Output the (X, Y) coordinate of the center of the cell containing the given text.  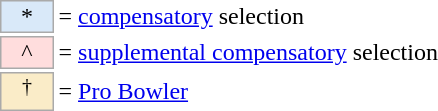
^ (27, 52)
† (27, 92)
* (27, 16)
